Output the (x, y) coordinate of the center of the cell containing the given text.  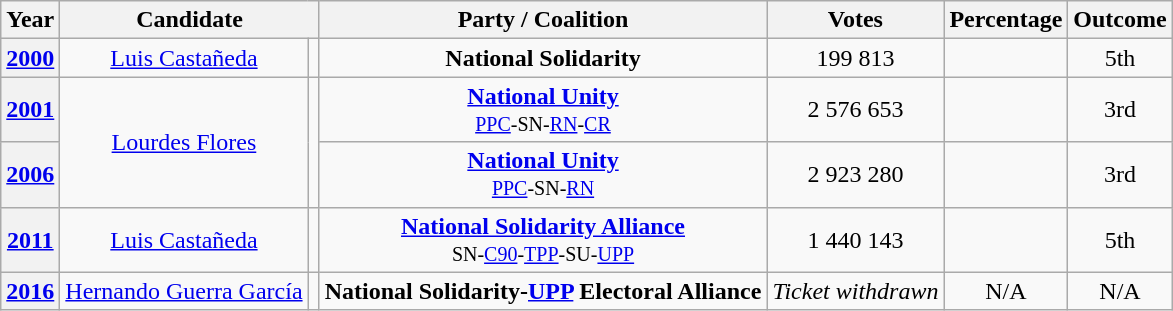
National UnityPPC-SN-RN (543, 174)
Percentage (1006, 20)
2000 (30, 58)
Votes (856, 20)
2 923 280 (856, 174)
National Solidarity (543, 58)
2011 (30, 240)
National UnityPPC-SN-RN-CR (543, 110)
National Solidarity AllianceSN-C90-TPP-SU-UPP (543, 240)
1 440 143 (856, 240)
2006 (30, 174)
Outcome (1120, 20)
Candidate (190, 20)
Party / Coalition (543, 20)
Lourdes Flores (184, 142)
2001 (30, 110)
2 576 653 (856, 110)
Ticket withdrawn (856, 291)
Year (30, 20)
National Solidarity-UPP Electoral Alliance (543, 291)
Hernando Guerra García (184, 291)
199 813 (856, 58)
2016 (30, 291)
